Detect which cell encompasses the target text, then output its [x, y] center coordinate. 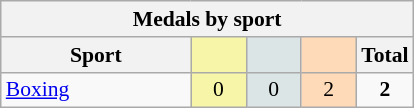
Sport [96, 55]
Total [384, 55]
Boxing [96, 90]
Medals by sport [208, 19]
